Find where the given text appears and provide that cell's center as [x, y] coordinate. 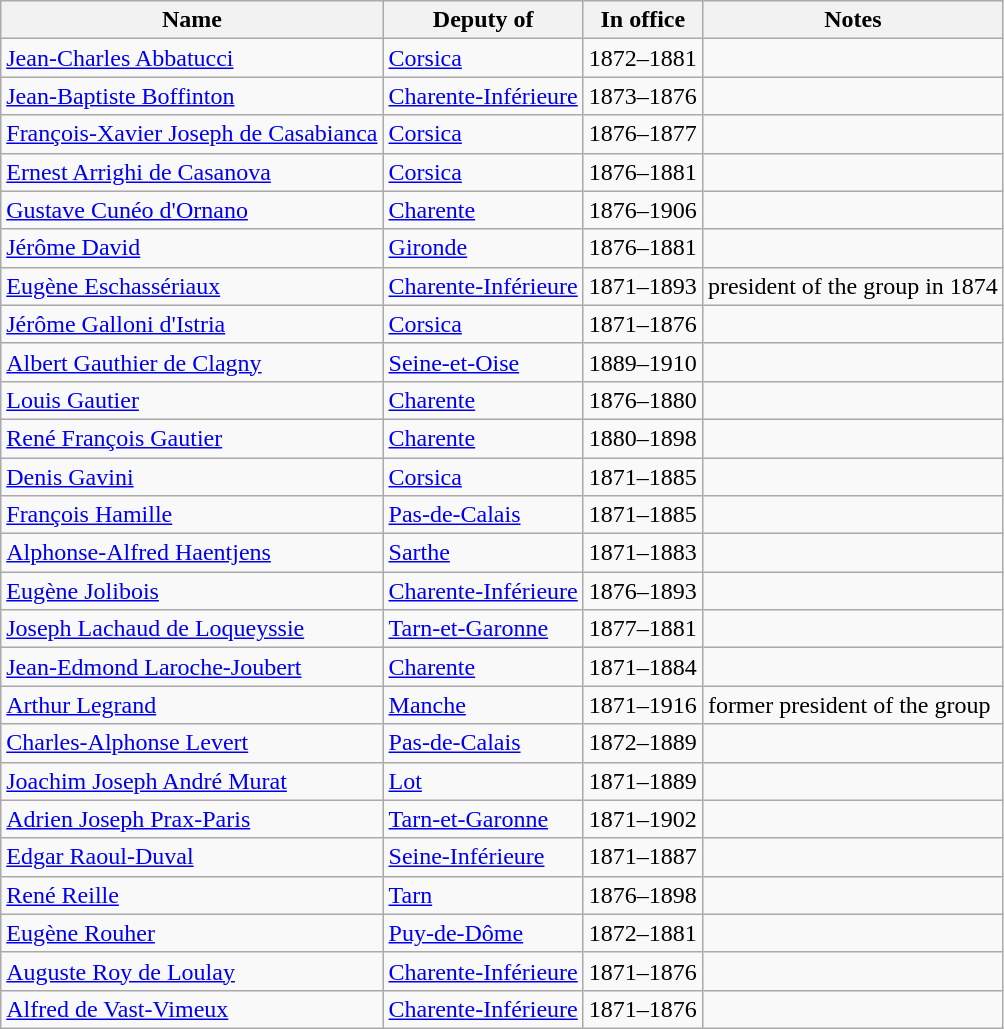
Joseph Lachaud de Loqueyssie [192, 629]
Adrien Joseph Prax-Paris [192, 819]
Ernest Arrighi de Casanova [192, 172]
In office [642, 20]
1876–1906 [642, 210]
Name [192, 20]
1871–1887 [642, 857]
1880–1898 [642, 438]
1871–1889 [642, 781]
Joachim Joseph André Murat [192, 781]
Seine-et-Oise [483, 362]
1876–1898 [642, 895]
Lot [483, 781]
François Hamille [192, 515]
Jérôme Galloni d'Istria [192, 324]
Sarthe [483, 553]
Eugène Eschassériaux [192, 286]
Edgar Raoul-Duval [192, 857]
Jean-Baptiste Boffinton [192, 96]
Eugène Rouher [192, 933]
1876–1877 [642, 134]
René Reille [192, 895]
1871–1893 [642, 286]
Notes [852, 20]
Gustave Cunéo d'Ornano [192, 210]
1889–1910 [642, 362]
Tarn [483, 895]
Puy-de-Dôme [483, 933]
1876–1880 [642, 400]
1871–1916 [642, 705]
1871–1883 [642, 553]
1871–1902 [642, 819]
former president of the group [852, 705]
Louis Gautier [192, 400]
1876–1893 [642, 591]
Manche [483, 705]
Albert Gauthier de Clagny [192, 362]
Alphonse-Alfred Haentjens [192, 553]
1871–1884 [642, 667]
François-Xavier Joseph de Casabianca [192, 134]
Deputy of [483, 20]
Arthur Legrand [192, 705]
Charles-Alphonse Levert [192, 743]
Alfred de Vast-Vimeux [192, 1009]
Seine-Inférieure [483, 857]
1877–1881 [642, 629]
1872–1889 [642, 743]
Auguste Roy de Loulay [192, 971]
Jean-Edmond Laroche-Joubert [192, 667]
Denis Gavini [192, 477]
president of the group in 1874 [852, 286]
Gironde [483, 248]
Jean-Charles Abbatucci [192, 58]
1873–1876 [642, 96]
René François Gautier [192, 438]
Jérôme David [192, 248]
Eugène Jolibois [192, 591]
